Return (X, Y) of the center of cell containing provided text 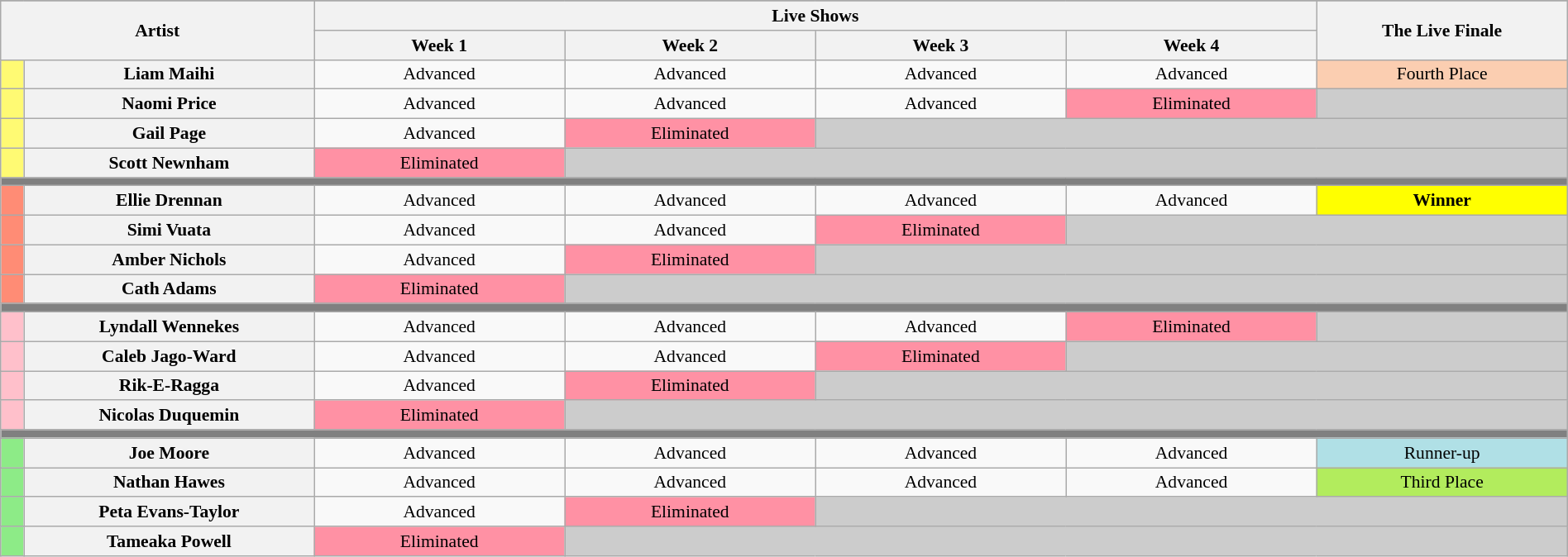
Peta Evans-Taylor (169, 512)
Rik-E-Ragga (169, 386)
Winner (1442, 201)
Ellie Drennan (169, 201)
Week 2 (690, 45)
Amber Nichols (169, 259)
Tameaka Powell (169, 541)
Gail Page (169, 134)
Live Shows (815, 16)
Fourth Place (1442, 74)
Lyndall Wennekes (169, 327)
Liam Maihi (169, 74)
Nicolas Duquemin (169, 416)
Naomi Price (169, 104)
Scott Newnham (169, 163)
Week 4 (1191, 45)
Third Place (1442, 483)
The Live Finale (1442, 30)
Nathan Hawes (169, 483)
Cath Adams (169, 289)
Week 1 (440, 45)
Caleb Jago-Ward (169, 356)
Week 3 (941, 45)
Runner-up (1442, 453)
Simi Vuata (169, 231)
Joe Moore (169, 453)
Artist (157, 30)
